Search for the cell housing the specified text and yield its (x, y) center coordinate. 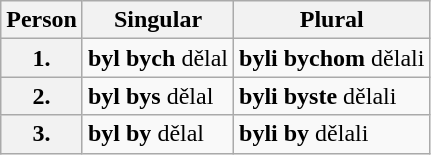
byli by dělali (332, 134)
byl bych dělal (158, 58)
Person (42, 20)
1. (42, 58)
byl by dělal (158, 134)
Plural (332, 20)
Singular (158, 20)
3. (42, 134)
byli byste dělali (332, 96)
byli bychom dělali (332, 58)
2. (42, 96)
byl bys dělal (158, 96)
